Output the (X, Y) coordinate of the center of the cell containing the given text.  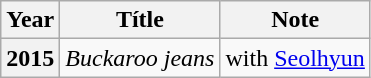
Títle (140, 20)
with Seolhyun (295, 58)
Year (30, 20)
Note (295, 20)
2015 (30, 58)
Buckaroo jeans (140, 58)
